For the text-containing cell, return its midpoint in (X, Y) coordinate format. 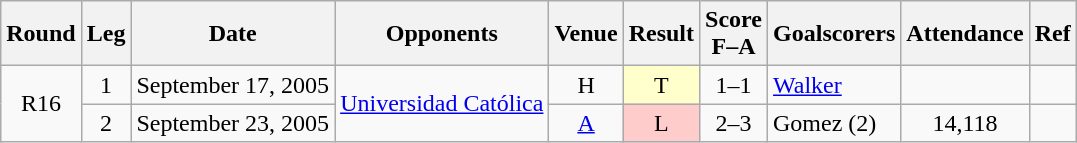
2–3 (734, 123)
A (586, 123)
H (586, 85)
Attendance (965, 34)
R16 (41, 104)
Opponents (442, 34)
Leg (106, 34)
Walker (834, 85)
T (661, 85)
September 17, 2005 (233, 85)
Result (661, 34)
2 (106, 123)
Goalscorers (834, 34)
L (661, 123)
14,118 (965, 123)
Round (41, 34)
1–1 (734, 85)
Venue (586, 34)
September 23, 2005 (233, 123)
ScoreF–A (734, 34)
Ref (1052, 34)
1 (106, 85)
Gomez (2) (834, 123)
Date (233, 34)
Universidad Católica (442, 104)
